Provide the (x, y) coordinate of the cell's center where the given text is located.  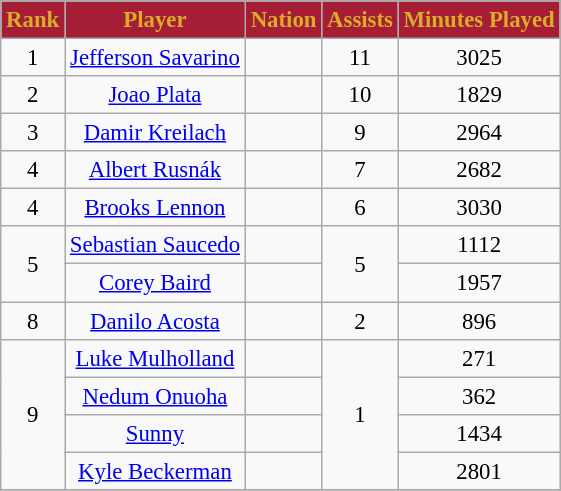
2682 (479, 170)
2801 (479, 471)
Nation (283, 20)
Corey Baird (156, 283)
6 (360, 208)
3 (33, 133)
Minutes Played (479, 20)
Rank (33, 20)
3030 (479, 208)
Albert Rusnák (156, 170)
1112 (479, 245)
Joao Plata (156, 95)
Assists (360, 20)
Sunny (156, 433)
Damir Kreilach (156, 133)
1829 (479, 95)
Danilo Acosta (156, 321)
Luke Mulholland (156, 358)
10 (360, 95)
271 (479, 358)
1434 (479, 433)
7 (360, 170)
8 (33, 321)
896 (479, 321)
11 (360, 58)
Jefferson Savarino (156, 58)
Sebastian Saucedo (156, 245)
1957 (479, 283)
Player (156, 20)
362 (479, 396)
Nedum Onuoha (156, 396)
Brooks Lennon (156, 208)
2964 (479, 133)
3025 (479, 58)
Kyle Beckerman (156, 471)
